From the cell containing the given text, extract its center point as [X, Y] coordinate. 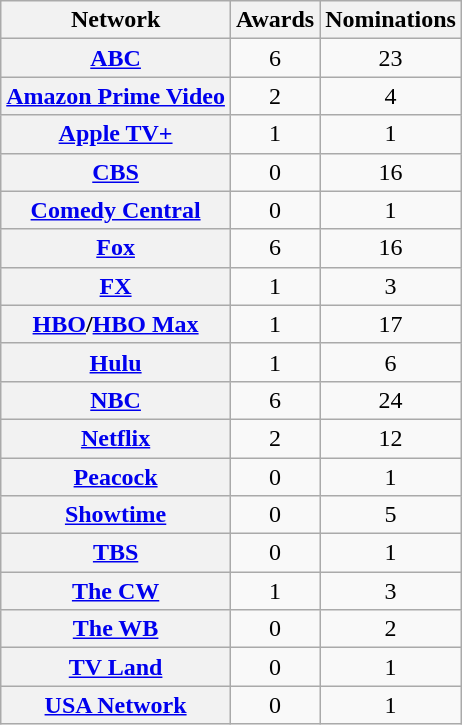
ABC [116, 58]
HBO/HBO Max [116, 324]
Showtime [116, 515]
Network [116, 20]
24 [391, 400]
Fox [116, 248]
Netflix [116, 438]
Comedy Central [116, 210]
Amazon Prime Video [116, 96]
17 [391, 324]
CBS [116, 172]
TBS [116, 553]
NBC [116, 400]
Hulu [116, 362]
FX [116, 286]
Peacock [116, 477]
The CW [116, 591]
TV Land [116, 667]
5 [391, 515]
4 [391, 96]
12 [391, 438]
The WB [116, 629]
Apple TV+ [116, 134]
Awards [274, 20]
USA Network [116, 705]
Nominations [391, 20]
23 [391, 58]
